Output the [X, Y] coordinate of the center of the cell containing the given text.  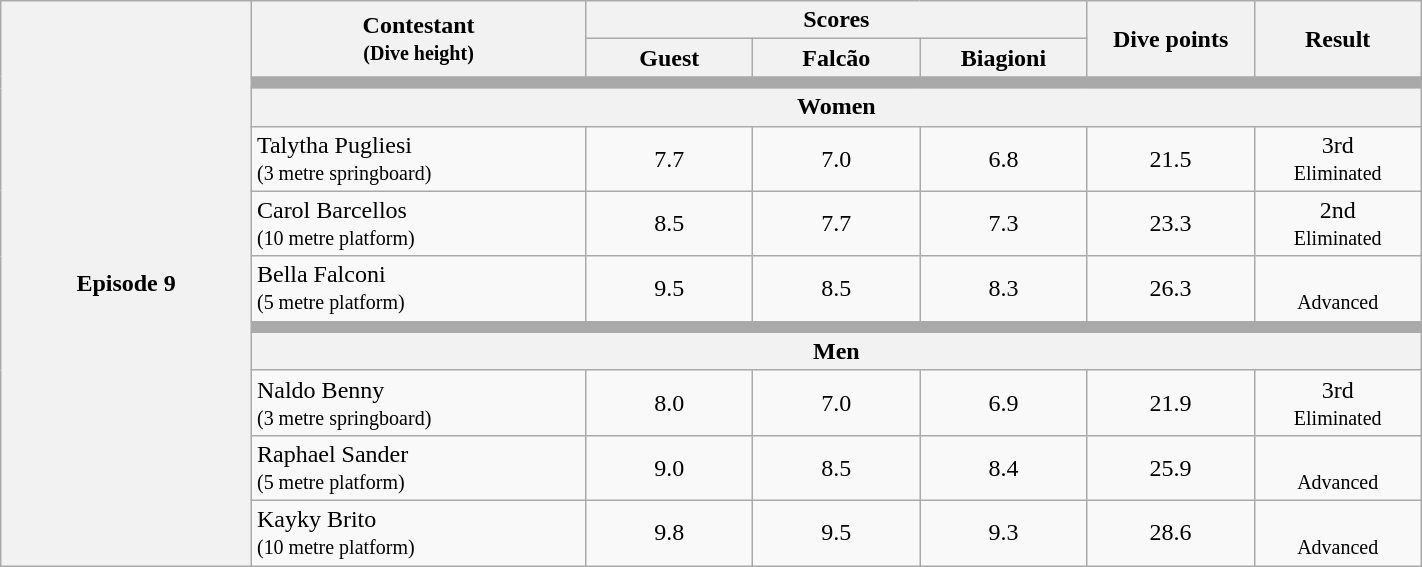
Men [836, 351]
8.4 [1004, 468]
Talytha Pugliesi(3 metre springboard) [418, 158]
Carol Barcellos(10 metre platform) [418, 224]
9.8 [670, 532]
26.3 [1170, 288]
Dive points [1170, 39]
21.9 [1170, 402]
Scores [836, 20]
2ndEliminated [1338, 224]
9.3 [1004, 532]
25.9 [1170, 468]
Guest [670, 58]
Naldo Benny(3 metre springboard) [418, 402]
Result [1338, 39]
Biagioni [1004, 58]
23.3 [1170, 224]
8.3 [1004, 288]
Bella Falconi(5 metre platform) [418, 288]
Women [836, 107]
Contestant(Dive height) [418, 39]
Episode 9 [126, 284]
21.5 [1170, 158]
9.0 [670, 468]
6.9 [1004, 402]
8.0 [670, 402]
Kayky Brito(10 metre platform) [418, 532]
Falcão [836, 58]
28.6 [1170, 532]
Raphael Sander(5 metre platform) [418, 468]
7.3 [1004, 224]
6.8 [1004, 158]
